From the cell containing the given text, extract its center point as (x, y) coordinate. 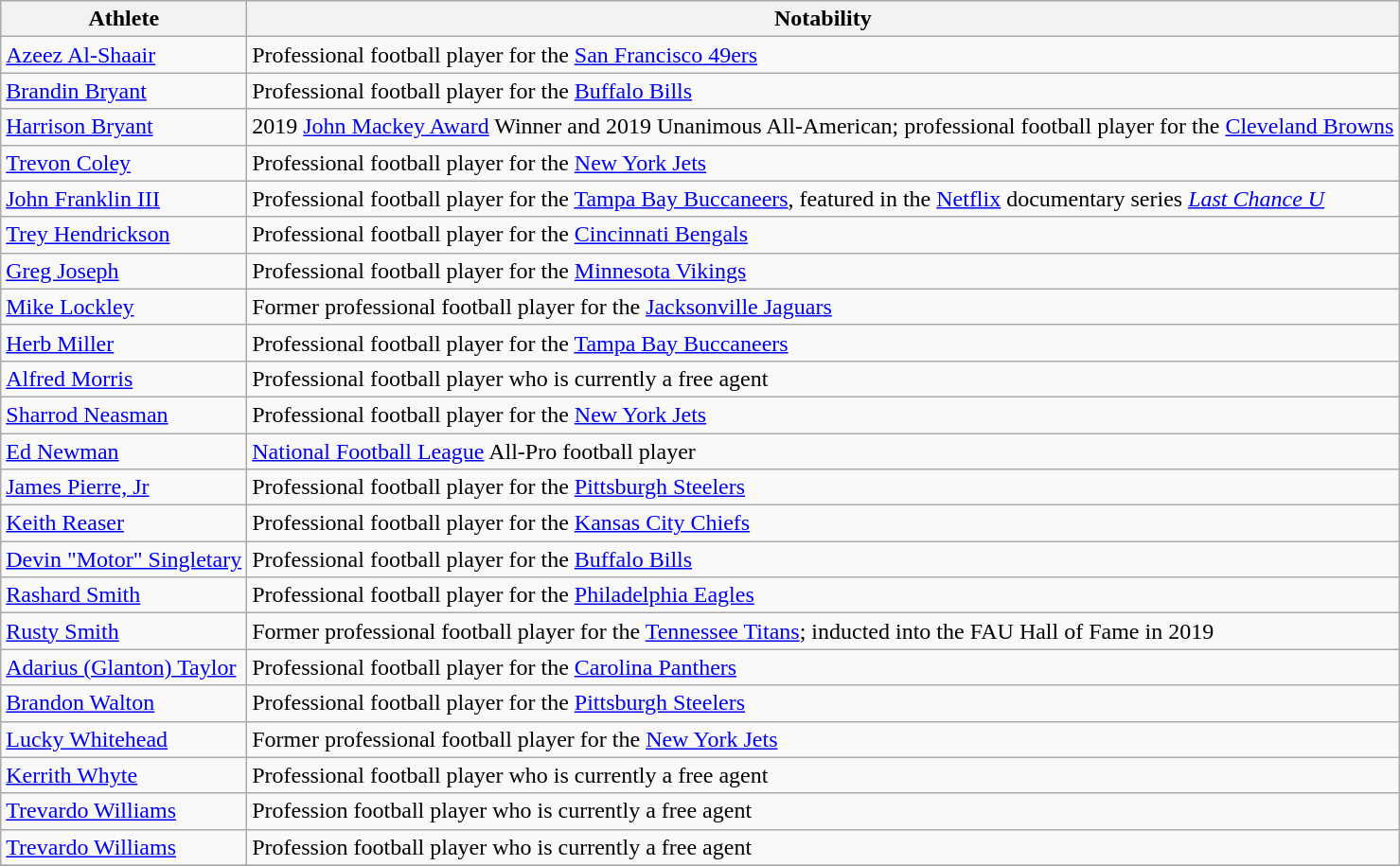
Rusty Smith (124, 631)
Lucky Whitehead (124, 739)
Former professional football player for the Tennessee Titans; inducted into the FAU Hall of Fame in 2019 (824, 631)
Brandon Walton (124, 703)
Mike Lockley (124, 307)
Herb Miller (124, 343)
National Football League All-Pro football player (824, 451)
Harrison Bryant (124, 127)
Professional football player for the Tampa Bay Buccaneers (824, 343)
Notability (824, 19)
Professional football player for the Tampa Bay Buccaneers, featured in the Netflix documentary series Last Chance U (824, 199)
Trevon Coley (124, 163)
Professional football player for the Minnesota Vikings (824, 271)
Ed Newman (124, 451)
Professional football player for the Carolina Panthers (824, 667)
Devin "Motor" Singletary (124, 559)
Adarius (Glanton) Taylor (124, 667)
Sharrod Neasman (124, 415)
Professional football player for the San Francisco 49ers (824, 55)
Former professional football player for the New York Jets (824, 739)
Alfred Morris (124, 379)
Keith Reaser (124, 523)
Professional football player for the Cincinnati Bengals (824, 235)
Former professional football player for the Jacksonville Jaguars (824, 307)
Kerrith Whyte (124, 775)
Athlete (124, 19)
Greg Joseph (124, 271)
2019 John Mackey Award Winner and 2019 Unanimous All-American; professional football player for the Cleveland Browns (824, 127)
Professional football player for the Philadelphia Eagles (824, 595)
James Pierre, Jr (124, 487)
Professional football player for the Kansas City Chiefs (824, 523)
Trey Hendrickson (124, 235)
Rashard Smith (124, 595)
John Franklin III (124, 199)
Brandin Bryant (124, 91)
Azeez Al-Shaair (124, 55)
